Provide the (x, y) coordinate of the cell's center where the given text is located.  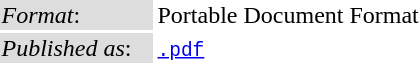
Published as: (76, 48)
Format: (76, 15)
